Scan for the cell matching the given text and deliver its (X, Y) coordinate at center. 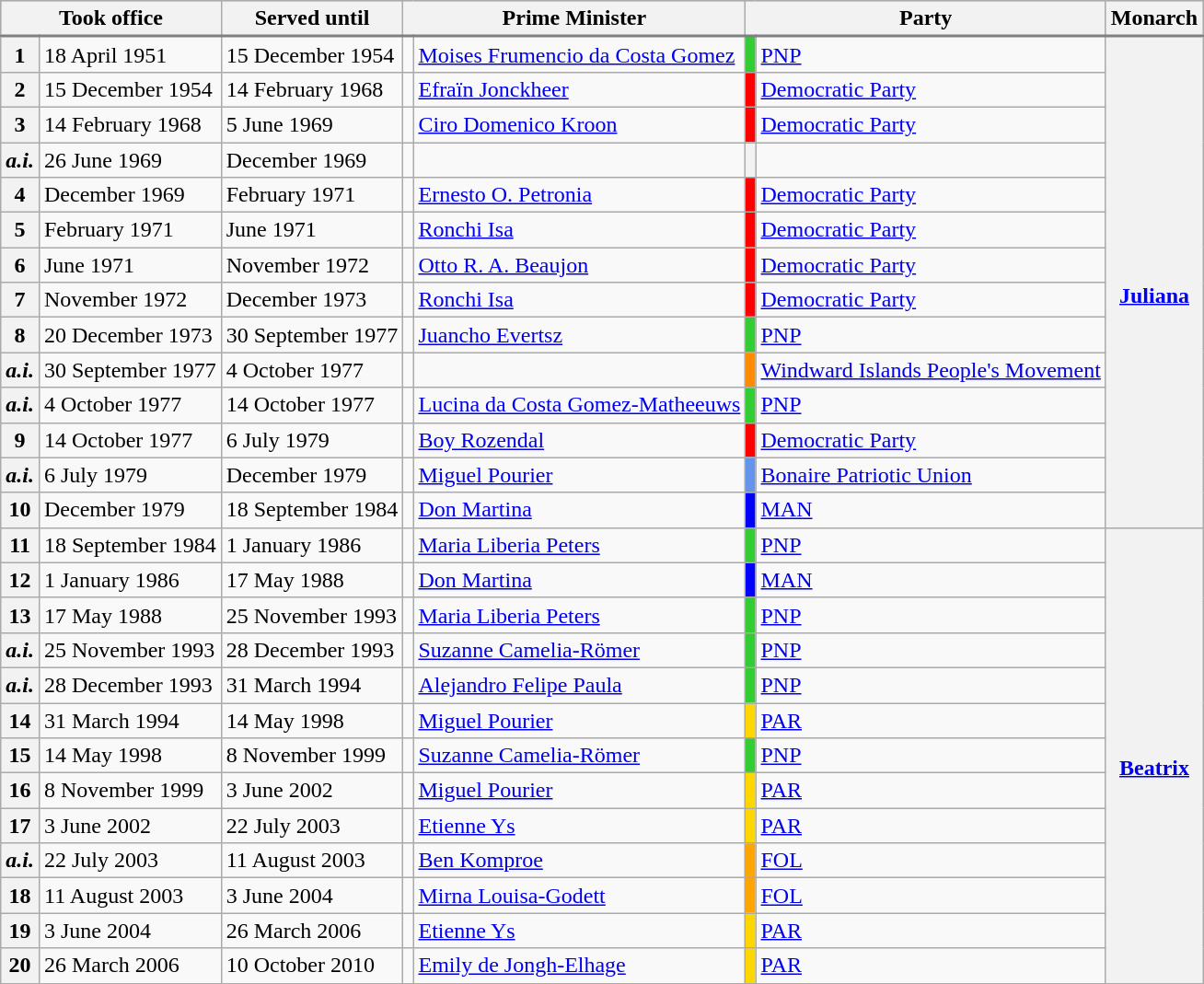
26 June 1969 (130, 159)
19 (20, 931)
13 (20, 615)
Lucina da Costa Gomez-Matheeuws (580, 405)
Ernesto O. Petronia (580, 195)
11 (20, 545)
9 (20, 440)
10 (20, 510)
20 December 1973 (130, 335)
8 (20, 335)
Moises Frumencio da Costa Gomez (580, 55)
Beatrix (1154, 755)
10 October 2010 (312, 966)
Alejandro Felipe Paula (580, 685)
Boy Rozendal (580, 440)
Juliana (1154, 283)
Served until (312, 18)
Otto R. A. Beaujon (580, 265)
Party (926, 18)
5 June 1969 (312, 124)
Emily de Jongh-Elhage (580, 966)
Ben Komproe (580, 861)
Prime Minister (574, 18)
Mirna Louisa-Godett (580, 896)
14 (20, 721)
15 (20, 756)
5 (20, 230)
Windward Islands People's Movement (931, 370)
12 (20, 580)
Bonaire Patriotic Union (931, 475)
Took office (110, 18)
2 (20, 89)
16 (20, 791)
1 (20, 55)
Ciro Domenico Kroon (580, 124)
18 April 1951 (130, 55)
Monarch (1154, 18)
Efraïn Jonckheer (580, 89)
7 (20, 300)
3 (20, 124)
4 (20, 195)
20 (20, 966)
18 (20, 896)
Juancho Evertsz (580, 335)
6 (20, 265)
17 (20, 826)
December 1973 (312, 300)
